For the text-containing cell, return its midpoint in (x, y) coordinate format. 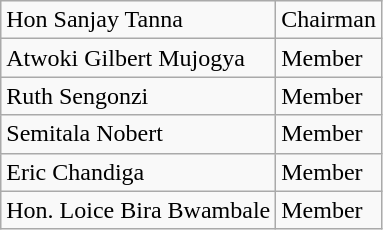
Atwoki Gilbert Mujogya (138, 58)
Hon Sanjay Tanna (138, 20)
Ruth Sengonzi (138, 96)
Semitala Nobert (138, 134)
Hon. Loice Bira Bwambale (138, 210)
Chairman (329, 20)
Eric Chandiga (138, 172)
